Identify which cell holds the provided text, then report its (x, y) central coordinate. 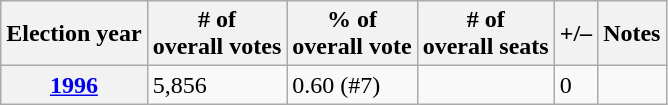
0 (576, 85)
% ofoverall vote (352, 34)
# ofoverall votes (217, 34)
Notes (632, 34)
5,856 (217, 85)
# ofoverall seats (486, 34)
1996 (74, 85)
+/– (576, 34)
Election year (74, 34)
0.60 (#7) (352, 85)
